Provide the (X, Y) coordinate of the cell's center where the given text is located.  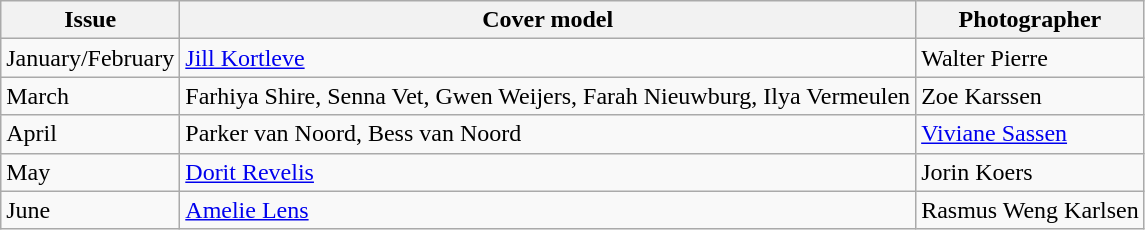
Farhiya Shire, Senna Vet, Gwen Weijers, Farah Nieuwburg, Ilya Vermeulen (548, 96)
Rasmus Weng Karlsen (1030, 210)
Parker van Noord, Bess van Noord (548, 134)
Viviane Sassen (1030, 134)
Jill Kortleve (548, 58)
Dorit Revelis (548, 172)
Jorin Koers (1030, 172)
Amelie Lens (548, 210)
January/February (90, 58)
Walter Pierre (1030, 58)
Issue (90, 20)
Photographer (1030, 20)
Zoe Karssen (1030, 96)
May (90, 172)
March (90, 96)
June (90, 210)
April (90, 134)
Cover model (548, 20)
